Detect which cell encompasses the target text, then output its (x, y) center coordinate. 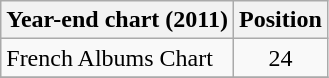
Year-end chart (2011) (118, 20)
Position (281, 20)
French Albums Chart (118, 58)
24 (281, 58)
